Identify which cell holds the provided text, then report its (x, y) central coordinate. 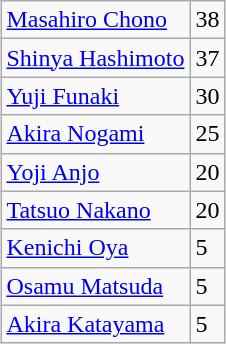
30 (208, 96)
38 (208, 20)
Osamu Matsuda (96, 286)
25 (208, 134)
Akira Katayama (96, 324)
Shinya Hashimoto (96, 58)
Akira Nogami (96, 134)
Yoji Anjo (96, 172)
Tatsuo Nakano (96, 210)
Kenichi Oya (96, 248)
Masahiro Chono (96, 20)
Yuji Funaki (96, 96)
37 (208, 58)
